Search for the cell housing the specified text and yield its [X, Y] center coordinate. 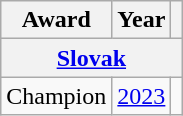
Award [56, 20]
Slovak [92, 58]
Year [142, 20]
Champion [56, 96]
2023 [142, 96]
